Scan for the cell matching the given text and deliver its [X, Y] coordinate at center. 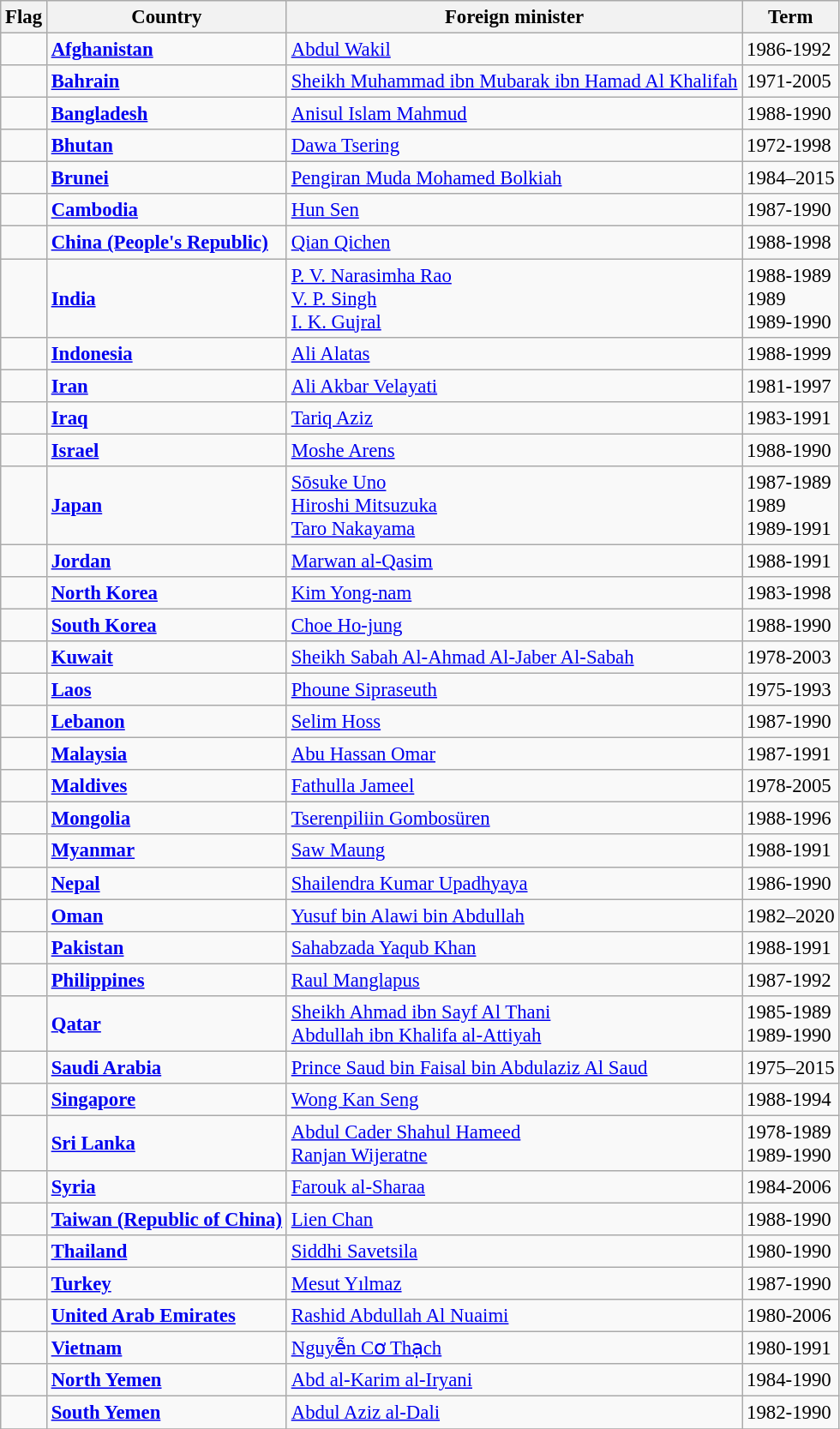
1975–2015 [790, 1067]
1972-1998 [790, 146]
Tariq Aziz [514, 417]
Abdul Wakil [514, 50]
Ali Akbar Velayati [514, 386]
1986-1990 [790, 883]
Qatar [166, 1024]
1978-2003 [790, 657]
Iran [166, 386]
1971-2005 [790, 81]
Abdul Cader Shahul HameedRanjan Wijeratne [514, 1144]
Moshe Arens [514, 450]
Pengiran Muda Mohamed Bolkiah [514, 178]
Term [790, 17]
1982-1990 [790, 1413]
Saudi Arabia [166, 1067]
Myanmar [166, 851]
1984–2015 [790, 178]
1981-1997 [790, 386]
Selim Hoss [514, 722]
1987-1992 [790, 980]
Thailand [166, 1252]
Oman [166, 916]
1980-1990 [790, 1252]
Pakistan [166, 947]
Philippines [166, 980]
Israel [166, 450]
Bahrain [166, 81]
Brunei [166, 178]
South Korea [166, 625]
Anisul Islam Mahmud [514, 114]
Bangladesh [166, 114]
Lebanon [166, 722]
1978-19891989-1990 [790, 1144]
Abu Hassan Omar [514, 754]
Singapore [166, 1100]
Sheikh Muhammad ibn Mubarak ibn Hamad Al Khalifah [514, 81]
Taiwan (Republic of China) [166, 1220]
Country [166, 17]
Dawa Tsering [514, 146]
Abd al-Karim al-Iryani [514, 1381]
Vietnam [166, 1348]
Mesut Yılmaz [514, 1284]
Wong Kan Seng [514, 1100]
1988-1998 [790, 243]
Ali Alatas [514, 353]
Sōsuke UnoHiroshi MitsuzukaTaro Nakayama [514, 506]
North Korea [166, 593]
China (People's Republic) [166, 243]
1983-1998 [790, 593]
Syria [166, 1187]
Japan [166, 506]
1975-1993 [790, 690]
Farouk al-Sharaa [514, 1187]
United Arab Emirates [166, 1316]
Kuwait [166, 657]
Siddhi Savetsila [514, 1252]
1988-198919891989-1990 [790, 298]
North Yemen [166, 1381]
Hun Sen [514, 210]
Foreign minister [514, 17]
Marwan al-Qasim [514, 561]
1984-2006 [790, 1187]
Prince Saud bin Faisal bin Abdulaziz Al Saud [514, 1067]
Yusuf bin Alawi bin Abdullah [514, 916]
Abdul Aziz al-Dali [514, 1413]
Malaysia [166, 754]
Jordan [166, 561]
1988-1994 [790, 1100]
Sheikh Ahmad ibn Sayf Al ThaniAbdullah ibn Khalifa al-Attiyah [514, 1024]
Flag [24, 17]
Shailendra Kumar Upadhyaya [514, 883]
1984-1990 [790, 1381]
Nepal [166, 883]
Fathulla Jameel [514, 786]
1986-1992 [790, 50]
Cambodia [166, 210]
1980-1991 [790, 1348]
Indonesia [166, 353]
Rashid Abdullah Al Nuaimi [514, 1316]
Kim Yong-nam [514, 593]
1988-1996 [790, 819]
1988-1999 [790, 353]
1987-1991 [790, 754]
Laos [166, 690]
Bhutan [166, 146]
Mongolia [166, 819]
P. V. Narasimha RaoV. P. SinghI. K. Gujral [514, 298]
1980-2006 [790, 1316]
1978-2005 [790, 786]
Qian Qichen [514, 243]
Raul Manglapus [514, 980]
Saw Maung [514, 851]
India [166, 298]
1983-1991 [790, 417]
Maldives [166, 786]
Lien Chan [514, 1220]
1987-198919891989-1991 [790, 506]
South Yemen [166, 1413]
Sahabzada Yaqub Khan [514, 947]
1982–2020 [790, 916]
Nguyễn Cơ Thạch [514, 1348]
Phoune Sipraseuth [514, 690]
Iraq [166, 417]
Tserenpiliin Gombosüren [514, 819]
Afghanistan [166, 50]
Sheikh Sabah Al-Ahmad Al-Jaber Al-Sabah [514, 657]
Sri Lanka [166, 1144]
1985-19891989-1990 [790, 1024]
Turkey [166, 1284]
Choe Ho-jung [514, 625]
